Pinpoint the cell where the given text exists, returning its (x, y) midpoint coordinate. 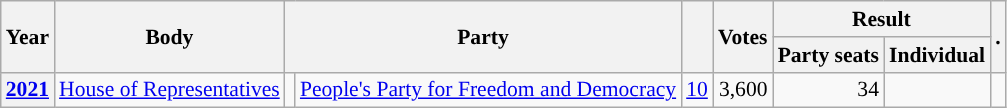
Year (28, 36)
34 (828, 90)
. (998, 36)
Party (483, 36)
3,600 (743, 90)
Individual (937, 55)
Body (170, 36)
2021 (28, 90)
Result (882, 19)
People's Party for Freedom and Democracy (488, 90)
Votes (743, 36)
Party seats (828, 55)
10 (697, 90)
House of Representatives (170, 90)
